Output the [x, y] coordinate of the center of the cell containing the given text.  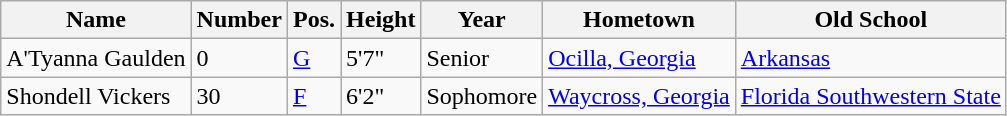
Pos. [314, 20]
30 [239, 96]
Year [482, 20]
Sophomore [482, 96]
Ocilla, Georgia [640, 58]
Shondell Vickers [96, 96]
Height [381, 20]
Senior [482, 58]
Number [239, 20]
Name [96, 20]
A'Tyanna Gaulden [96, 58]
6'2" [381, 96]
Hometown [640, 20]
G [314, 58]
Florida Southwestern State [870, 96]
5'7" [381, 58]
Arkansas [870, 58]
F [314, 96]
Old School [870, 20]
Waycross, Georgia [640, 96]
0 [239, 58]
